Extract the [X, Y] coordinate from the center of the cell holding the provided text.  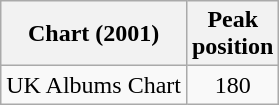
Peakposition [232, 34]
Chart (2001) [94, 34]
180 [232, 85]
UK Albums Chart [94, 85]
